Extract the [x, y] coordinate from the center of the cell holding the provided text.  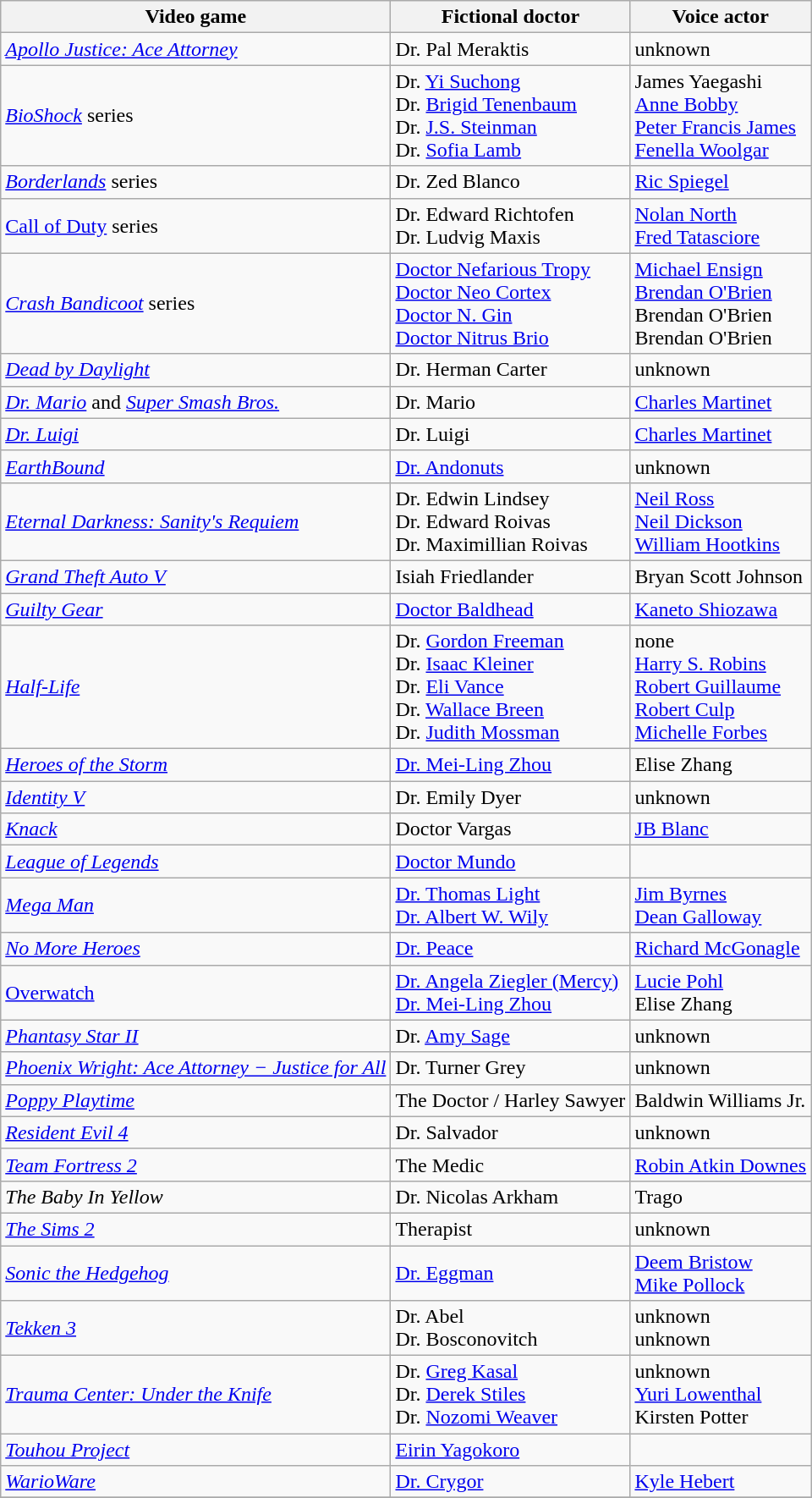
Touhou Project [196, 1450]
Call of Duty series [196, 225]
Guilty Gear [196, 609]
Sonic the Hedgehog [196, 1273]
Eternal Darkness: Sanity's Requiem [196, 521]
Grand Theft Auto V [196, 576]
The Medic [511, 1165]
League of Legends [196, 862]
Dr. Amy Sage [511, 1036]
Trauma Center: Under the Knife [196, 1395]
Dr. Mei-Ling Zhou [511, 765]
EarthBound [196, 466]
Michael EnsignBrendan O'BrienBrendan O'BrienBrendan O'Brien [721, 303]
Knack [196, 829]
Dr. Thomas LightDr. Albert W. Wily [511, 906]
Dr. Eggman [511, 1273]
Doctor Mundo [511, 862]
Dr. Nicolas Arkham [511, 1197]
Eirin Yagokoro [511, 1450]
Crash Bandicoot series [196, 303]
James YaegashiAnne BobbyPeter Francis JamesFenella Woolgar [721, 115]
Mega Man [196, 906]
Lucie PohlElise Zhang [721, 992]
Overwatch [196, 992]
Kyle Hebert [721, 1482]
Resident Evil 4 [196, 1132]
unknown unknown [721, 1329]
Dr. Greg KasalDr. Derek StilesDr. Nozomi Weaver [511, 1395]
No More Heroes [196, 949]
Elise Zhang [721, 765]
noneHarry S. RobinsRobert GuillaumeRobert CulpMichelle Forbes [721, 687]
Doctor Baldhead [511, 609]
Dr. Emily Dyer [511, 797]
Jim ByrnesDean Galloway [721, 906]
Video game [196, 17]
Dr. Salvador [511, 1132]
Trago [721, 1197]
Dr. Yi SuchongDr. Brigid TenenbaumDr. J.S. SteinmanDr. Sofia Lamb [511, 115]
Apollo Justice: Ace Attorney [196, 49]
unknownYuri LowenthalKirsten Potter [721, 1395]
Nolan NorthFred Tatasciore [721, 225]
Robin Atkin Downes [721, 1165]
Dr. Zed Blanco [511, 182]
Deem BristowMike Pollock [721, 1273]
Dr. Abel Dr. Bosconovitch [511, 1329]
Kaneto Shiozawa [721, 609]
Doctor Vargas [511, 829]
Voice actor [721, 17]
Bryan Scott Johnson [721, 576]
Dr. Crygor [511, 1482]
The Baby In Yellow [196, 1197]
Phoenix Wright: Ace Attorney − Justice for All [196, 1068]
Dr. Edwin LindseyDr. Edward RoivasDr. Maximillian Roivas [511, 521]
WarioWare [196, 1482]
Dr. Andonuts [511, 466]
Dr. Peace [511, 949]
Doctor Nefarious TropyDoctor Neo CortexDoctor N. GinDoctor Nitrus Brio [511, 303]
Identity V [196, 797]
Dr. Mario [511, 402]
Half-Life [196, 687]
Dr. Pal Meraktis [511, 49]
Dr. Mario and Super Smash Bros. [196, 402]
Isiah Friedlander [511, 576]
Dead by Daylight [196, 370]
The Sims 2 [196, 1229]
Ric Spiegel [721, 182]
Team Fortress 2 [196, 1165]
Heroes of the Storm [196, 765]
Dr. Turner Grey [511, 1068]
Dr. Angela Ziegler (Mercy)Dr. Mei-Ling Zhou [511, 992]
The Doctor / Harley Sawyer [511, 1100]
Tekken 3 [196, 1329]
Therapist [511, 1229]
Richard McGonagle [721, 949]
Borderlands series [196, 182]
Dr. Herman Carter [511, 370]
Neil RossNeil DicksonWilliam Hootkins [721, 521]
BioShock series [196, 115]
Dr. Gordon FreemanDr. Isaac KleinerDr. Eli VanceDr. Wallace BreenDr. Judith Mossman [511, 687]
Fictional doctor [511, 17]
Poppy Playtime [196, 1100]
Dr. Edward RichtofenDr. Ludvig Maxis [511, 225]
JB Blanc [721, 829]
Baldwin Williams Jr. [721, 1100]
Phantasy Star II [196, 1036]
